Locate the cell with the specified text and output its (X, Y) center coordinate. 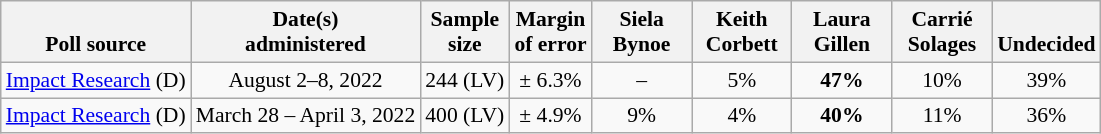
Undecided (1046, 32)
11% (942, 116)
244 (LV) (464, 80)
39% (1046, 80)
SielaBynoe (642, 32)
± 6.3% (550, 80)
August 2–8, 2022 (306, 80)
LauraGillen (842, 32)
– (642, 80)
Date(s)administered (306, 32)
10% (942, 80)
40% (842, 116)
4% (742, 116)
9% (642, 116)
36% (1046, 116)
Marginof error (550, 32)
KeithCorbett (742, 32)
Samplesize (464, 32)
47% (842, 80)
March 28 – April 3, 2022 (306, 116)
5% (742, 80)
± 4.9% (550, 116)
400 (LV) (464, 116)
Poll source (96, 32)
CarriéSolages (942, 32)
